Locate the cell with the specified text and output its [x, y] center coordinate. 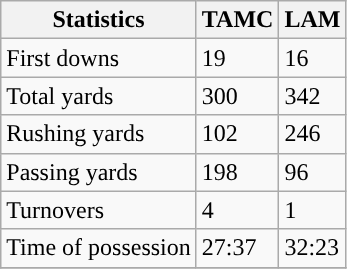
Rushing yards [99, 134]
27:37 [238, 248]
96 [312, 172]
Passing yards [99, 172]
32:23 [312, 248]
19 [238, 58]
Time of possession [99, 248]
Statistics [99, 20]
198 [238, 172]
16 [312, 58]
First downs [99, 58]
102 [238, 134]
300 [238, 96]
342 [312, 96]
246 [312, 134]
Total yards [99, 96]
Turnovers [99, 210]
LAM [312, 20]
4 [238, 210]
TAMC [238, 20]
1 [312, 210]
